Detect which cell encompasses the target text, then output its [X, Y] center coordinate. 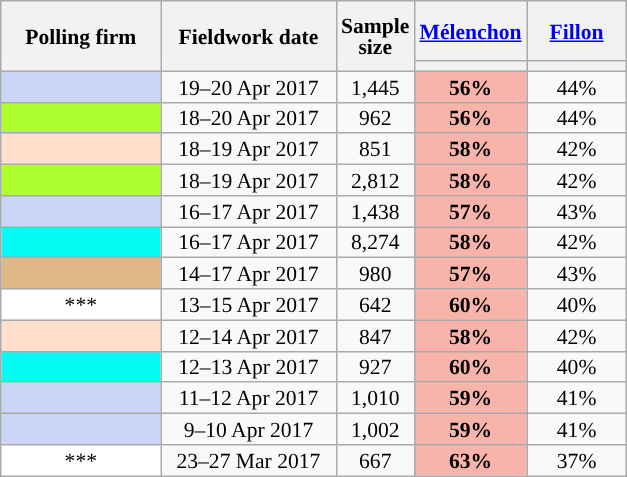
63% [470, 460]
1,010 [375, 398]
2,812 [375, 180]
1,438 [375, 212]
23–27 Mar 2017 [248, 460]
Samplesize [375, 36]
927 [375, 366]
Polling firm [81, 36]
1,445 [375, 86]
851 [375, 150]
980 [375, 274]
Mélenchon [470, 31]
Fillon [577, 31]
12–13 Apr 2017 [248, 366]
9–10 Apr 2017 [248, 430]
Fieldwork date [248, 36]
11–12 Apr 2017 [248, 398]
667 [375, 460]
1,002 [375, 430]
642 [375, 304]
37% [577, 460]
8,274 [375, 242]
14–17 Apr 2017 [248, 274]
12–14 Apr 2017 [248, 336]
13–15 Apr 2017 [248, 304]
962 [375, 118]
18–20 Apr 2017 [248, 118]
847 [375, 336]
19–20 Apr 2017 [248, 86]
